Find where the given text appears and provide that cell's center as (X, Y) coordinate. 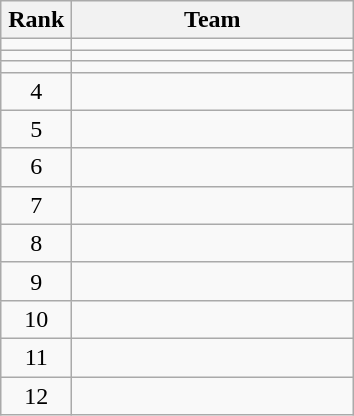
4 (36, 91)
Rank (36, 20)
5 (36, 129)
10 (36, 319)
9 (36, 281)
8 (36, 243)
12 (36, 395)
11 (36, 357)
7 (36, 205)
Team (212, 20)
6 (36, 167)
